From the cell containing the given text, extract its center point as [X, Y] coordinate. 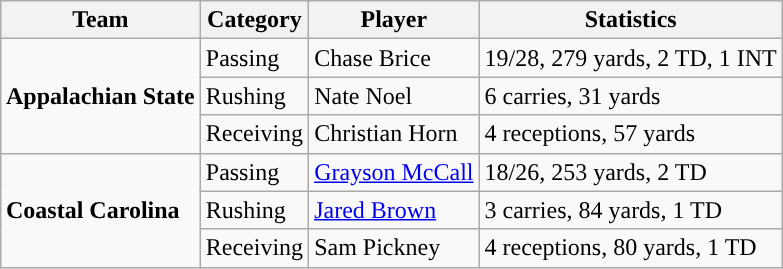
18/26, 253 yards, 2 TD [630, 172]
4 receptions, 57 yards [630, 134]
6 carries, 31 yards [630, 96]
Player [394, 20]
Statistics [630, 20]
Nate Noel [394, 96]
19/28, 279 yards, 2 TD, 1 INT [630, 58]
Category [254, 20]
Team [100, 20]
Sam Pickney [394, 248]
Coastal Carolina [100, 210]
4 receptions, 80 yards, 1 TD [630, 248]
Grayson McCall [394, 172]
Christian Horn [394, 134]
Chase Brice [394, 58]
Jared Brown [394, 210]
Appalachian State [100, 96]
3 carries, 84 yards, 1 TD [630, 210]
